Find where the given text appears and provide that cell's center as (x, y) coordinate. 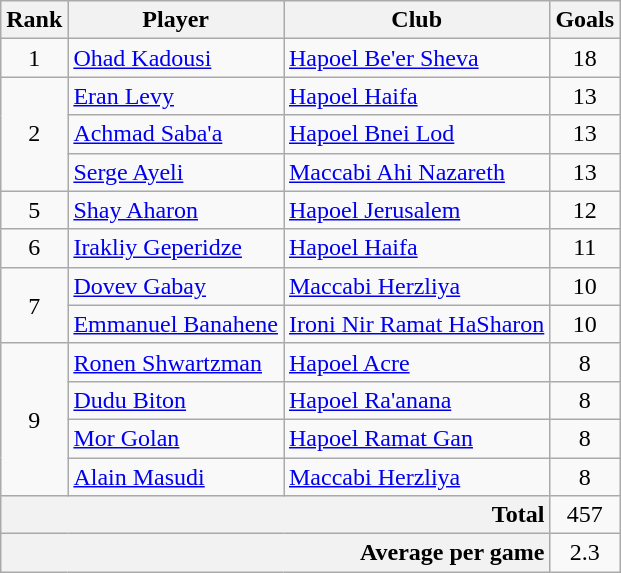
Emmanuel Banahene (176, 324)
Ronen Shwartzman (176, 362)
2.3 (585, 553)
Eran Levy (176, 96)
9 (34, 419)
457 (585, 515)
18 (585, 58)
Maccabi Ahi Nazareth (417, 172)
Shay Aharon (176, 210)
Hapoel Ramat Gan (417, 438)
2 (34, 134)
Hapoel Ra'anana (417, 400)
Dudu Biton (176, 400)
Hapoel Bnei Lod (417, 134)
Irakliy Geperidze (176, 248)
Ohad Kadousi (176, 58)
11 (585, 248)
Achmad Saba'a (176, 134)
Average per game (276, 553)
Mor Golan (176, 438)
1 (34, 58)
Goals (585, 20)
Serge Ayeli (176, 172)
Hapoel Acre (417, 362)
7 (34, 305)
12 (585, 210)
Player (176, 20)
Rank (34, 20)
6 (34, 248)
Dovev Gabay (176, 286)
Hapoel Jerusalem (417, 210)
Alain Masudi (176, 477)
Club (417, 20)
Total (276, 515)
Hapoel Be'er Sheva (417, 58)
5 (34, 210)
Ironi Nir Ramat HaSharon (417, 324)
